From the cell containing the given text, extract its center point as [x, y] coordinate. 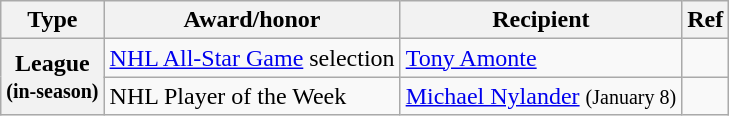
Award/honor [252, 20]
NHL Player of the Week [252, 96]
Tony Amonte [540, 58]
NHL All-Star Game selection [252, 58]
Michael Nylander (January 8) [540, 96]
League(in-season) [52, 77]
Ref [706, 20]
Type [52, 20]
Recipient [540, 20]
